Output the [X, Y] coordinate of the center of the cell containing the given text.  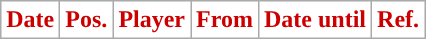
Date until [314, 20]
Player [152, 20]
From [225, 20]
Ref. [398, 20]
Date [30, 20]
Pos. [86, 20]
